Identify which cell holds the provided text, then report its [x, y] central coordinate. 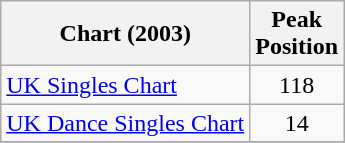
UK Singles Chart [126, 85]
UK Dance Singles Chart [126, 123]
118 [297, 85]
14 [297, 123]
Chart (2003) [126, 34]
PeakPosition [297, 34]
